For the text-containing cell, return its midpoint in [x, y] coordinate format. 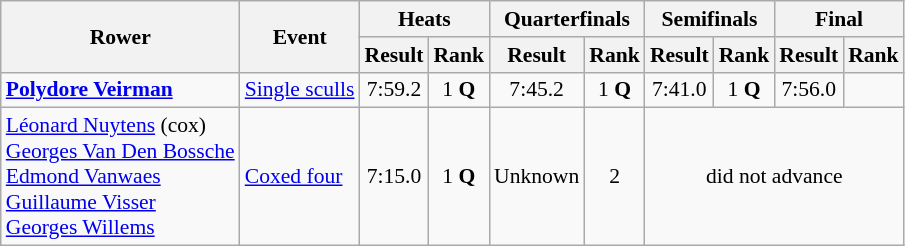
did not advance [774, 177]
Polydore Veirman [120, 90]
7:56.0 [808, 90]
7:59.2 [394, 90]
7:41.0 [680, 90]
Semifinals [710, 19]
7:15.0 [394, 177]
Event [300, 36]
Rower [120, 36]
Heats [424, 19]
Léonard Nuytens (cox) Georges Van Den Bossche Edmond Vanwaes Guillaume Visser Georges Willems [120, 177]
Quarterfinals [567, 19]
Single sculls [300, 90]
Final [838, 19]
Coxed four [300, 177]
2 [614, 177]
7:45.2 [536, 90]
Unknown [536, 177]
